Pinpoint the cell where the given text exists, returning its (X, Y) midpoint coordinate. 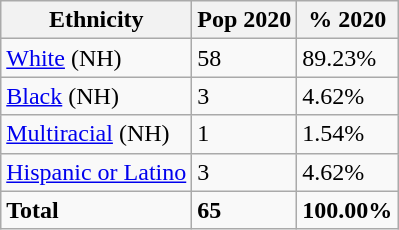
89.23% (348, 58)
Black (NH) (96, 96)
Total (96, 210)
% 2020 (348, 20)
Ethnicity (96, 20)
100.00% (348, 210)
58 (244, 58)
1.54% (348, 134)
Hispanic or Latino (96, 172)
65 (244, 210)
White (NH) (96, 58)
1 (244, 134)
Pop 2020 (244, 20)
Multiracial (NH) (96, 134)
